Return (X, Y) of the center of cell containing provided text 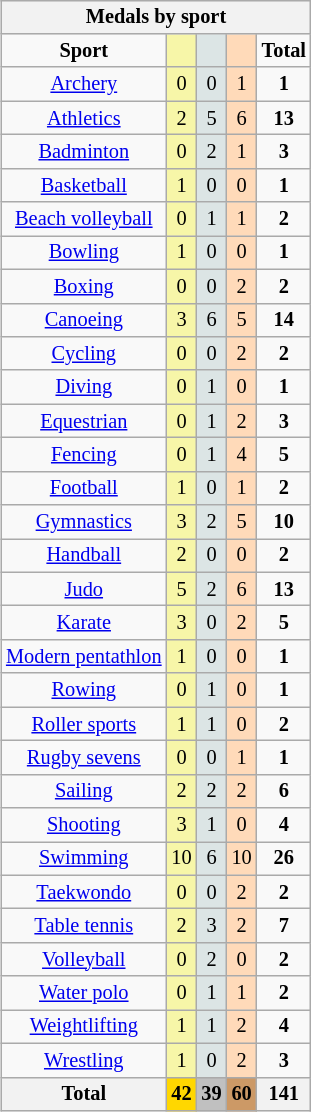
39 (212, 1094)
60 (242, 1094)
Karate (84, 623)
Shooting (84, 825)
Sailing (84, 791)
Fencing (84, 455)
Boxing (84, 286)
14 (284, 320)
Equestrian (84, 421)
Volleyball (84, 960)
Rugby sevens (84, 758)
Football (84, 488)
7 (284, 926)
26 (284, 859)
Badminton (84, 152)
Bowling (84, 253)
Water polo (84, 993)
Modern pentathlon (84, 657)
Athletics (84, 118)
Sport (84, 51)
Wrestling (84, 1060)
Canoeing (84, 320)
42 (181, 1094)
Gymnastics (84, 522)
Diving (84, 387)
Archery (84, 84)
Handball (84, 556)
Weightlifting (84, 1027)
Judo (84, 589)
Swimming (84, 859)
Medals by sport (156, 17)
Rowing (84, 690)
Cycling (84, 354)
Table tennis (84, 926)
Beach volleyball (84, 219)
Taekwondo (84, 892)
Basketball (84, 185)
141 (284, 1094)
Roller sports (84, 724)
